Identify which cell holds the provided text, then report its (X, Y) central coordinate. 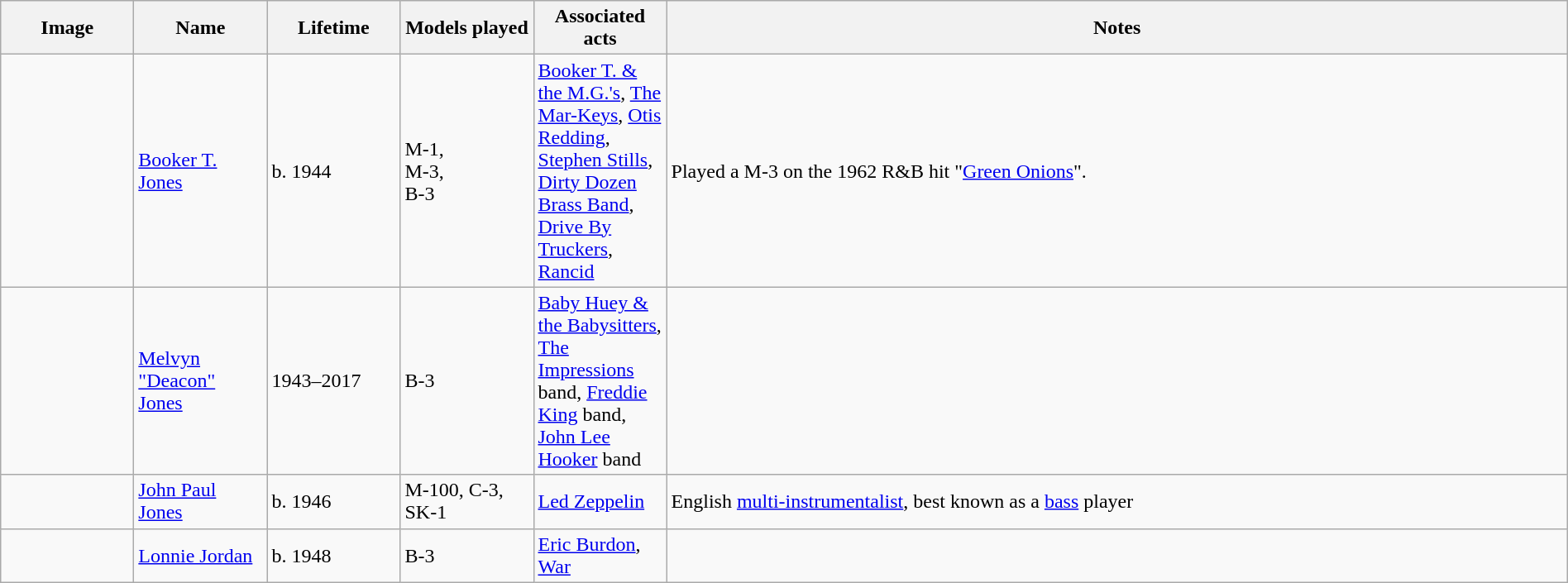
Associated acts (600, 28)
b. 1944 (334, 170)
John Paul Jones (200, 501)
b. 1946 (334, 501)
Melvyn "Deacon" Jones (200, 380)
Booker T. & the M.G.'s, The Mar-Keys, Otis Redding, Stephen Stills, Dirty Dozen Brass Band, Drive By Truckers, Rancid (600, 170)
Name (200, 28)
Image (68, 28)
1943–2017 (334, 380)
b. 1948 (334, 556)
M-1, M-3, B-3 (466, 170)
M-100, C-3, SK-1 (466, 501)
Models played (466, 28)
Baby Huey & the Babysitters, The Impressions band, Freddie King band, John Lee Hooker band (600, 380)
Played a M-3 on the 1962 R&B hit "Green Onions". (1116, 170)
Notes (1116, 28)
Led Zeppelin (600, 501)
English multi-instrumentalist, best known as a bass player (1116, 501)
Booker T. Jones (200, 170)
Lifetime (334, 28)
Lonnie Jordan (200, 556)
Eric Burdon, War (600, 556)
